Identify which cell holds the provided text, then report its (X, Y) central coordinate. 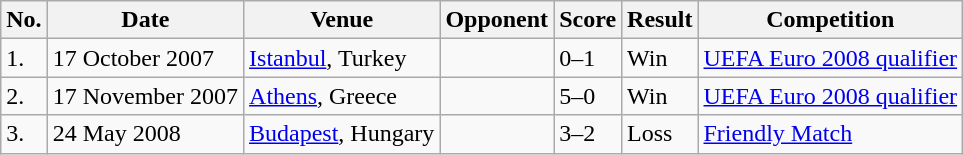
0–1 (588, 58)
Score (588, 20)
Result (660, 20)
No. (24, 20)
Opponent (497, 20)
3–2 (588, 134)
Venue (342, 20)
Loss (660, 134)
Date (145, 20)
Budapest, Hungary (342, 134)
24 May 2008 (145, 134)
17 October 2007 (145, 58)
17 November 2007 (145, 96)
Friendly Match (830, 134)
Athens, Greece (342, 96)
Istanbul, Turkey (342, 58)
5–0 (588, 96)
1. (24, 58)
3. (24, 134)
2. (24, 96)
Competition (830, 20)
